Capture the cell that displays the provided text and extract its (x, y) central coordinate. 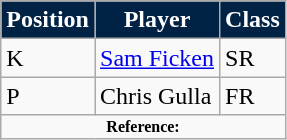
K (48, 58)
Sam Ficken (156, 58)
Reference: (144, 127)
Position (48, 20)
Class (253, 20)
Chris Gulla (156, 96)
SR (253, 58)
P (48, 96)
Player (156, 20)
FR (253, 96)
